Detect which cell encompasses the target text, then output its [x, y] center coordinate. 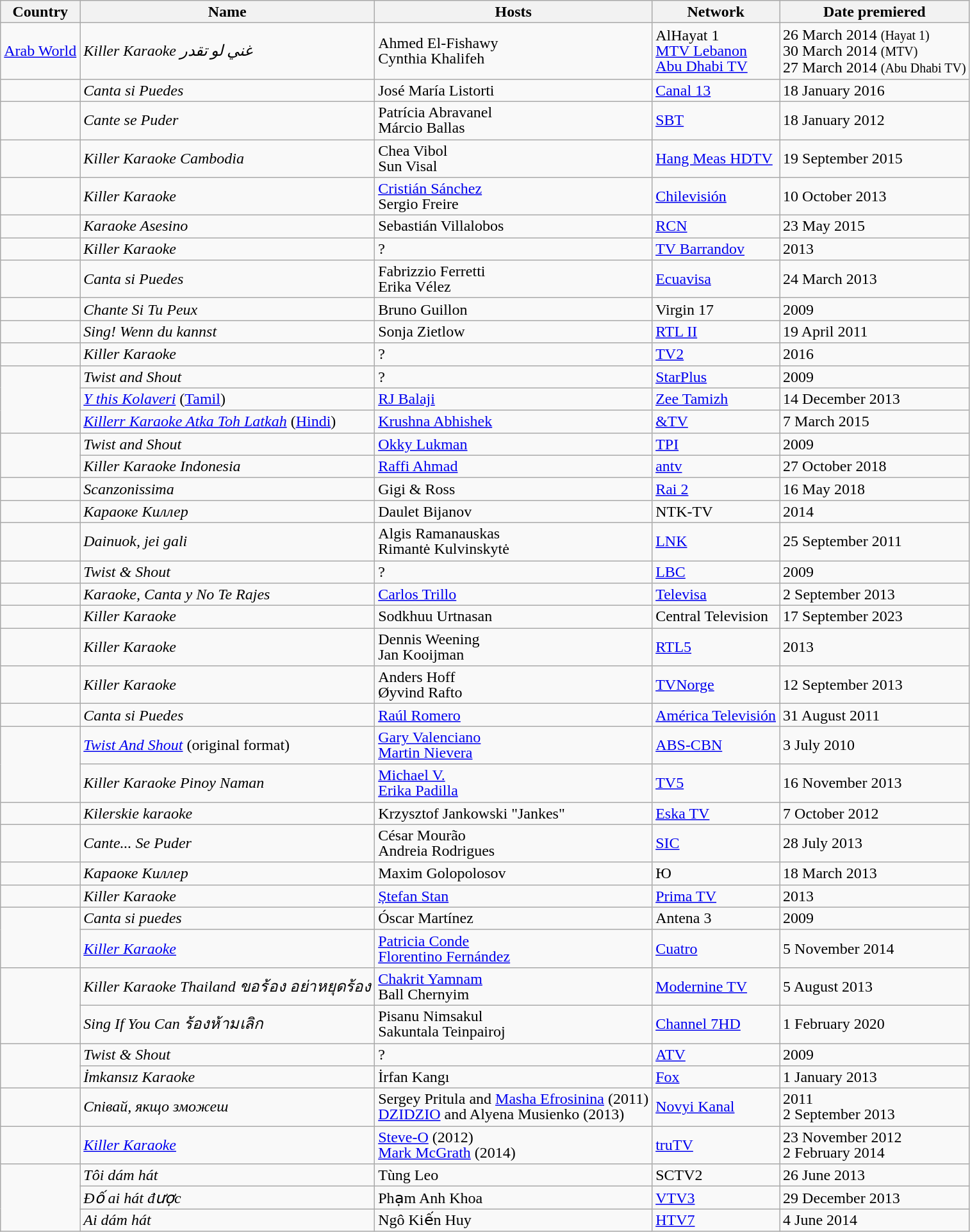
17 September 2023 [875, 617]
RTL II [716, 332]
Okky Lukman [514, 444]
Phạm Anh Khoa [514, 1197]
Hang Meas HDTV [716, 159]
Algis RamanauskasRimantė Kulvinskytė [514, 541]
Pisanu NimsakulSakuntala Teinpairoj [514, 1024]
28 July 2013 [875, 844]
Kilerskie karaoke [227, 813]
SCTV2 [716, 1176]
Đố ai hát được [227, 1197]
RCN [716, 227]
Killer Karaoke Cambodia [227, 159]
Anders HoffØyvind Rafto [514, 685]
Novyi Kanal [716, 1108]
18 March 2013 [875, 873]
Killer Karaoke غني لو تقدر [227, 51]
StarPlus [716, 377]
Killer Karaoke Indonesia [227, 467]
Sergey Pritula and Masha Efrosinina (2011)DZIDZIO and Alyena Musienko (2013) [514, 1108]
TV5 [716, 783]
1 February 2020 [875, 1024]
Central Television [716, 617]
&TV [716, 422]
Killerr Karaoke Atka Toh Latkah (Hindi) [227, 422]
Sebastián Villalobos [514, 227]
Ștefan Stan [514, 896]
Sodkhuu Urtnasan [514, 617]
Chilevisión [716, 196]
Karaoke, Canta y No Te Rajes [227, 595]
Dainuok, jei gali [227, 541]
7 March 2015 [875, 422]
26 June 2013 [875, 1176]
31 August 2011 [875, 715]
Raffi Ahmad [514, 467]
Patrícia AbravanelMárcio Ballas [514, 121]
Date premiered [875, 12]
Krushna Abhishek [514, 422]
Killer Karaoke Pinoy Naman [227, 783]
Televisa [716, 595]
Cante... Se Puder [227, 844]
Arab World [40, 51]
VTV3 [716, 1197]
ABS-CBN [716, 745]
Killer Karaoke Thailand ขอร้อง อย่าหยุดร้อง [227, 986]
20112 September 2013 [875, 1108]
Scanzonissima [227, 488]
23 May 2015 [875, 227]
16 November 2013 [875, 783]
1 January 2013 [875, 1077]
TV Barrandov [716, 249]
Karaoke Asesino [227, 227]
Patricia CondeFlorentino Fernández [514, 949]
18 January 2016 [875, 90]
Cristián SánchezSergio Freire [514, 196]
Virgin 17 [716, 309]
Sing If You Can ร้องห้ามเลิก [227, 1024]
Antena 3 [716, 918]
26 March 2014 (Hayat 1) 30 March 2014 (MTV) 27 March 2014 (Abu Dhabi TV) [875, 51]
Sonja Zietlow [514, 332]
Ai dám hát [227, 1220]
Óscar Martínez [514, 918]
19 September 2015 [875, 159]
Y this Kolaveri (Tamil) [227, 399]
Chea VibolSun Visal [514, 159]
24 March 2013 [875, 279]
SIC [716, 844]
LBC [716, 572]
Ю [716, 873]
27 October 2018 [875, 467]
12 September 2013 [875, 685]
Modernine TV [716, 986]
Zee Tamizh [716, 399]
TV2 [716, 354]
Network [716, 12]
Steve-O (2012)Mark McGrath (2014) [514, 1145]
José María Listorti [514, 90]
Name [227, 12]
2016 [875, 354]
Ngô Kiến Huy [514, 1220]
HTV7 [716, 1220]
Chante Si Tu Peux [227, 309]
Krzysztof Jankowski "Jankes" [514, 813]
İrfan Kangı [514, 1077]
İmkansız Karaoke [227, 1077]
Cante se Puder [227, 121]
antv [716, 467]
Hosts [514, 12]
SBT [716, 121]
América Televisión [716, 715]
César MourãoAndreia Rodrigues [514, 844]
Prima TV [716, 896]
Channel 7HD [716, 1024]
14 December 2013 [875, 399]
Fox [716, 1077]
AlHayat 1 MTV Lebanon Abu Dhabi TV [716, 51]
Carlos Trillo [514, 595]
25 September 2011 [875, 541]
TPI [716, 444]
Cuatro [716, 949]
LNK [716, 541]
Bruno Guillon [514, 309]
Ahmed El-FishawyCynthia Khalifeh [514, 51]
Canal 13 [716, 90]
5 November 2014 [875, 949]
Tùng Leo [514, 1176]
Gary ValencianoMartin Nievera [514, 745]
Fabrizzio FerrettiErika Vélez [514, 279]
2 September 2013 [875, 595]
Canta si puedes [227, 918]
7 October 2012 [875, 813]
4 June 2014 [875, 1220]
Rai 2 [716, 488]
3 July 2010 [875, 745]
Sing! Wenn du kannst [227, 332]
2014 [875, 512]
23 November 20122 February 2014 [875, 1145]
10 October 2013 [875, 196]
Dennis WeeningJan Kooijman [514, 647]
Gigi & Ross [514, 488]
Спiвай, якщо зможеш [227, 1108]
16 May 2018 [875, 488]
29 December 2013 [875, 1197]
Tôi dám hát [227, 1176]
Country [40, 12]
19 April 2011 [875, 332]
ATV [716, 1055]
Maxim Golopolosov [514, 873]
TVNorge [716, 685]
NTK-TV [716, 512]
RTL5 [716, 647]
Daulet Bijanov [514, 512]
Raúl Romero [514, 715]
Michael V.Erika Padilla [514, 783]
RJ Balaji [514, 399]
18 January 2012 [875, 121]
Chakrit YamnamBall Chernyim [514, 986]
5 August 2013 [875, 986]
Ecuavisa [716, 279]
Eska TV [716, 813]
Twist And Shout (original format) [227, 745]
truTV [716, 1145]
